Provide the [x, y] coordinate of the cell's center where the given text is located.  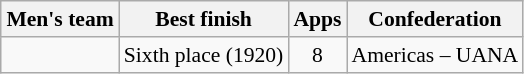
Americas – UANA [434, 55]
Best finish [204, 19]
Men's team [60, 19]
8 [317, 55]
Confederation [434, 19]
Sixth place (1920) [204, 55]
Apps [317, 19]
